For the text-containing cell, return its midpoint in [X, Y] coordinate format. 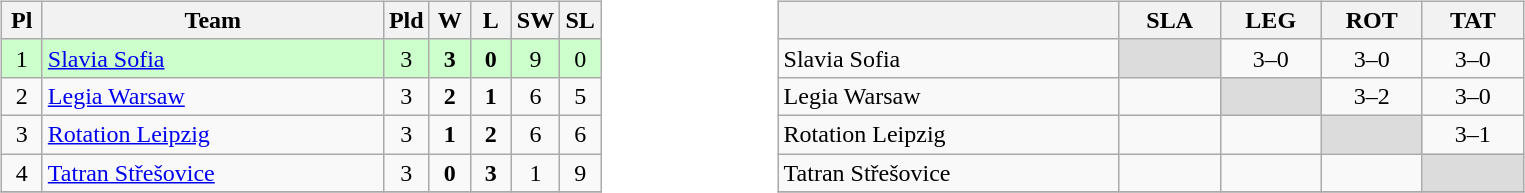
4 [22, 173]
SW [535, 20]
SLA [1170, 20]
Team [212, 20]
LEG [1270, 20]
3–2 [1372, 96]
TAT [1472, 20]
3–1 [1472, 134]
Pl [22, 20]
L [490, 20]
W [450, 20]
5 [580, 96]
SL [580, 20]
Pld [406, 20]
ROT [1372, 20]
